Pinpoint the cell where the given text exists, returning its [X, Y] midpoint coordinate. 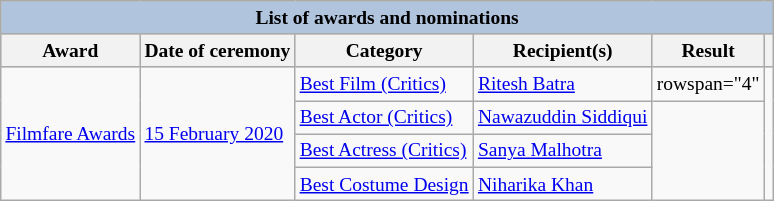
Category [384, 50]
Niharika Khan [562, 184]
List of awards and nominations [388, 18]
rowspan="4" [708, 84]
Recipient(s) [562, 50]
Result [708, 50]
Filmfare Awards [70, 134]
15 February 2020 [218, 134]
Date of ceremony [218, 50]
Best Film (Critics) [384, 84]
Best Actor (Critics) [384, 118]
Best Costume Design [384, 184]
Nawazuddin Siddiqui [562, 118]
Sanya Malhotra [562, 150]
Ritesh Batra [562, 84]
Award [70, 50]
Best Actress (Critics) [384, 150]
